Capture the cell that displays the provided text and extract its [X, Y] central coordinate. 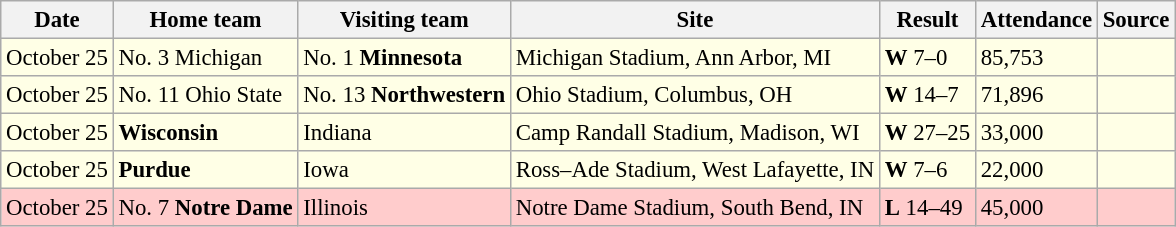
Ross–Ade Stadium, West Lafayette, IN [694, 170]
W 27–25 [927, 133]
Result [927, 20]
No. 3 Michigan [206, 58]
Date [57, 20]
Ohio Stadium, Columbus, OH [694, 95]
W 14–7 [927, 95]
No. 7 Notre Dame [206, 208]
85,753 [1036, 58]
No. 13 Northwestern [404, 95]
22,000 [1036, 170]
Notre Dame Stadium, South Bend, IN [694, 208]
Source [1136, 20]
No. 11 Ohio State [206, 95]
Michigan Stadium, Ann Arbor, MI [694, 58]
Home team [206, 20]
Indiana [404, 133]
Iowa [404, 170]
71,896 [1036, 95]
Wisconsin [206, 133]
Purdue [206, 170]
Attendance [1036, 20]
Camp Randall Stadium, Madison, WI [694, 133]
45,000 [1036, 208]
W 7–6 [927, 170]
Illinois [404, 208]
33,000 [1036, 133]
Visiting team [404, 20]
L 14–49 [927, 208]
W 7–0 [927, 58]
No. 1 Minnesota [404, 58]
Site [694, 20]
